Output the (x, y) coordinate of the center of the cell containing the given text.  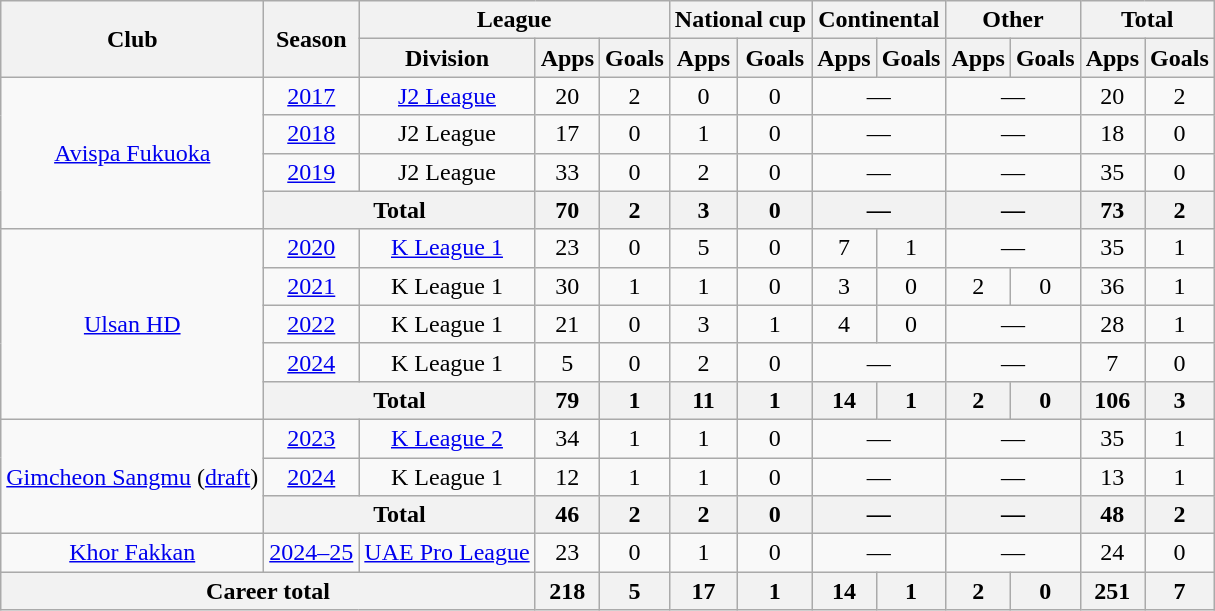
2021 (312, 286)
2022 (312, 324)
70 (567, 210)
National cup (740, 20)
League (514, 20)
18 (1112, 134)
21 (567, 324)
4 (844, 324)
11 (703, 400)
48 (1112, 515)
2017 (312, 96)
106 (1112, 400)
Avispa Fukuoka (132, 153)
73 (1112, 210)
2018 (312, 134)
Other (1013, 20)
2020 (312, 248)
251 (1112, 591)
Ulsan HD (132, 324)
Club (132, 39)
Division (447, 58)
2024–25 (312, 553)
34 (567, 438)
Gimcheon Sangmu (draft) (132, 476)
2019 (312, 172)
UAE Pro League (447, 553)
K League 2 (447, 438)
Career total (268, 591)
2023 (312, 438)
12 (567, 477)
79 (567, 400)
Continental (879, 20)
Season (312, 39)
218 (567, 591)
30 (567, 286)
13 (1112, 477)
28 (1112, 324)
24 (1112, 553)
Khor Fakkan (132, 553)
36 (1112, 286)
33 (567, 172)
46 (567, 515)
